Determine the [x, y] coordinate at the center of the cell enclosing the given text.  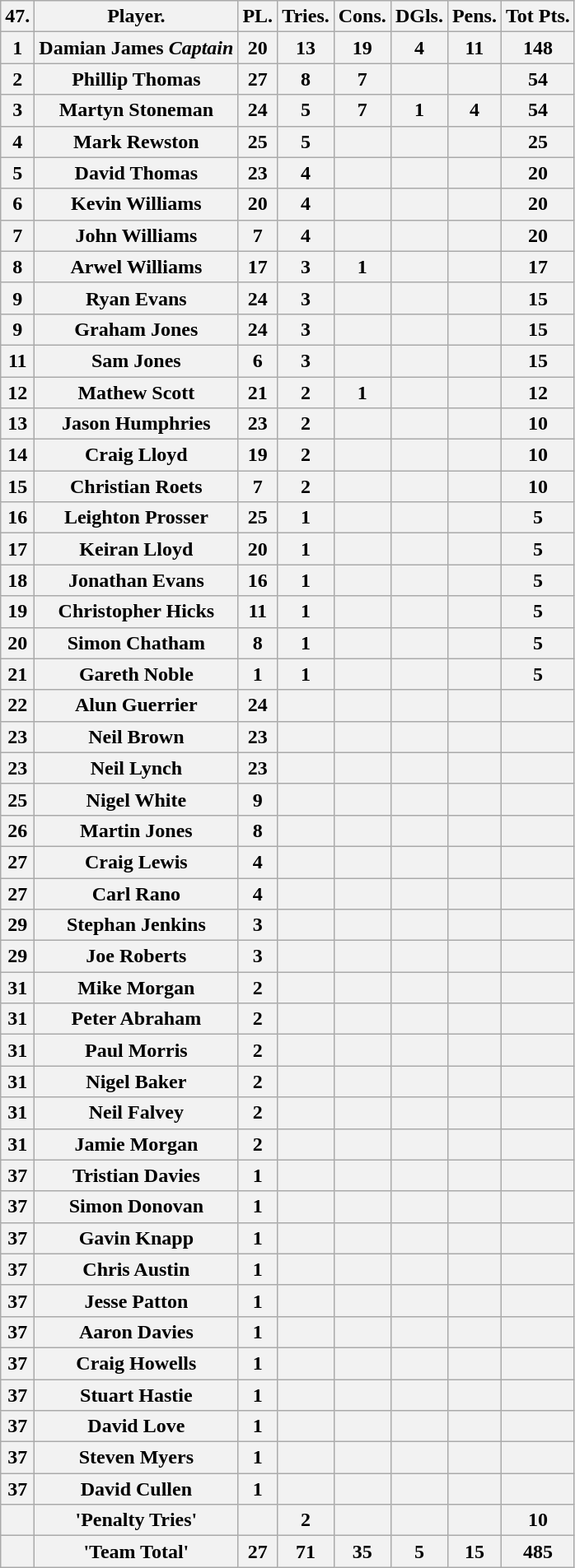
Neil Lynch [137, 768]
Craig Lewis [137, 862]
Ryan Evans [137, 298]
Nigel Baker [137, 1082]
David Thomas [137, 173]
14 [18, 455]
Cons. [362, 16]
John Williams [137, 235]
Player. [137, 16]
'Team Total' [137, 1552]
18 [18, 580]
Mike Morgan [137, 988]
148 [537, 48]
35 [362, 1552]
Craig Lloyd [137, 455]
David Love [137, 1426]
71 [306, 1552]
Jonathan Evans [137, 580]
Stuart Hastie [137, 1395]
Mark Rewston [137, 142]
Neil Falvey [137, 1113]
Arwel Williams [137, 267]
PL. [258, 16]
Tries. [306, 16]
Alun Guerrier [137, 705]
26 [18, 831]
Joe Roberts [137, 956]
Graham Jones [137, 329]
Sam Jones [137, 361]
Stephan Jenkins [137, 925]
Jason Humphries [137, 424]
Mathew Scott [137, 393]
Nigel White [137, 799]
Carl Rano [137, 893]
Jamie Morgan [137, 1144]
Paul Morris [137, 1050]
Phillip Thomas [137, 79]
Steven Myers [137, 1458]
Tot Pts. [537, 16]
DGls. [418, 16]
Keiran Lloyd [137, 549]
Chris Austin [137, 1269]
Simon Chatham [137, 643]
Aaron Davies [137, 1332]
22 [18, 705]
Martyn Stoneman [137, 110]
47. [18, 16]
Christopher Hicks [137, 612]
Martin Jones [137, 831]
Gareth Noble [137, 674]
Craig Howells [137, 1363]
Leighton Prosser [137, 518]
David Cullen [137, 1489]
Neil Brown [137, 737]
Pens. [474, 16]
Simon Donovan [137, 1207]
Christian Roets [137, 486]
Kevin Williams [137, 204]
Gavin Knapp [137, 1238]
Jesse Patton [137, 1300]
Tristian Davies [137, 1175]
Peter Abraham [137, 1019]
485 [537, 1552]
Damian James Captain [137, 48]
'Penalty Tries' [137, 1520]
